Return (x, y) of the center of cell containing provided text 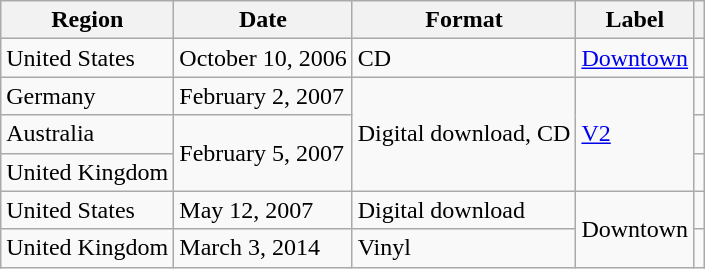
February 2, 2007 (263, 96)
CD (464, 58)
October 10, 2006 (263, 58)
Region (88, 20)
Label (635, 20)
Format (464, 20)
Date (263, 20)
March 3, 2014 (263, 248)
Digital download (464, 210)
Australia (88, 134)
Germany (88, 96)
V2 (635, 134)
February 5, 2007 (263, 153)
Digital download, CD (464, 134)
May 12, 2007 (263, 210)
Vinyl (464, 248)
